Provide the (X, Y) coordinate of the cell's center where the given text is located.  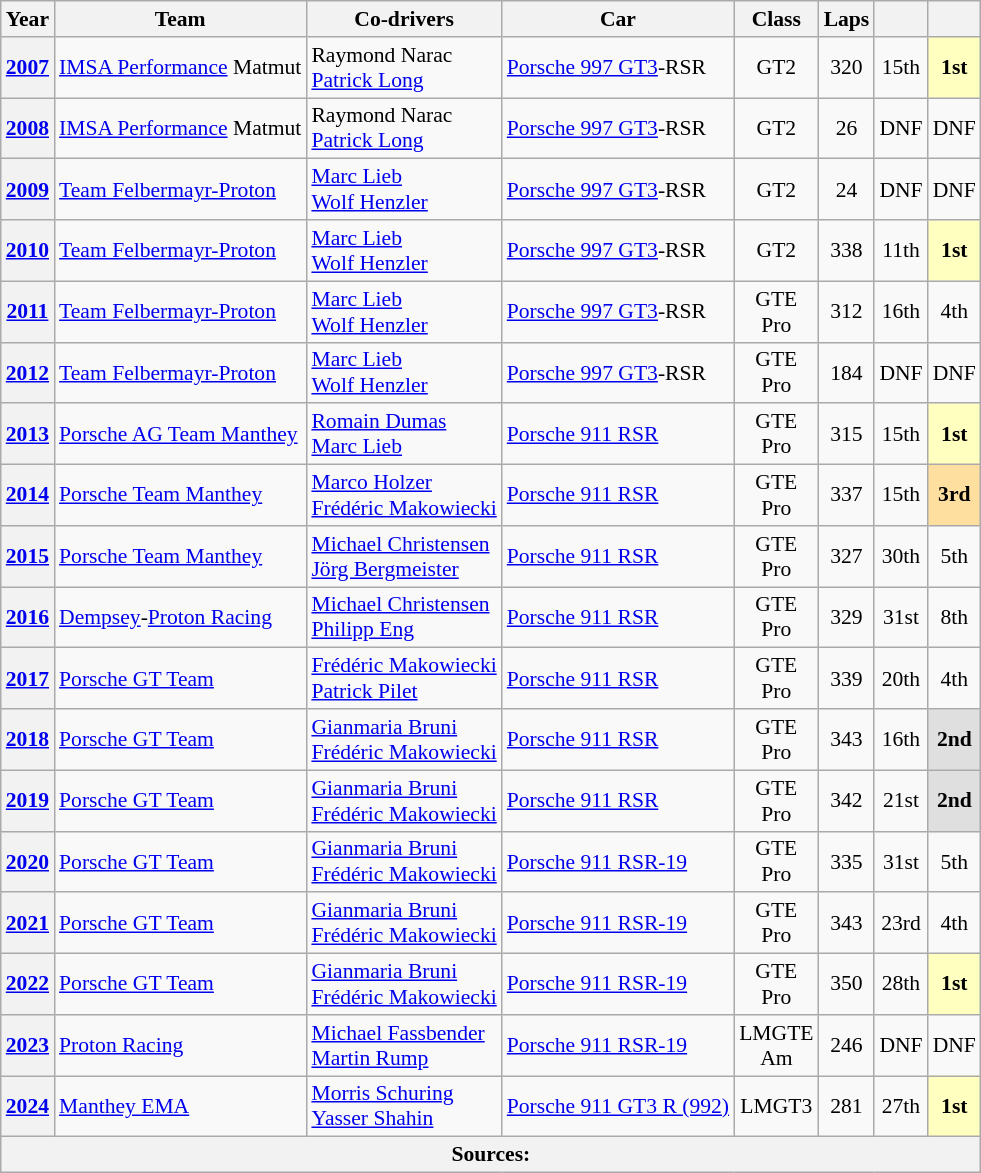
28th (900, 984)
281 (847, 1106)
Sources: (491, 1155)
2020 (28, 862)
337 (847, 496)
2024 (28, 1106)
342 (847, 800)
2008 (28, 128)
312 (847, 312)
27th (900, 1106)
11th (900, 250)
30th (900, 556)
8th (954, 618)
2015 (28, 556)
24 (847, 190)
246 (847, 1046)
Dempsey-Proton Racing (180, 618)
2022 (28, 984)
329 (847, 618)
2017 (28, 678)
Frédéric Makowiecki Patrick Pilet (404, 678)
2011 (28, 312)
Michael Christensen Jörg Bergmeister (404, 556)
23rd (900, 924)
Laps (847, 19)
Class (776, 19)
184 (847, 372)
338 (847, 250)
2010 (28, 250)
2007 (28, 68)
339 (847, 678)
Morris Schuring Yasser Shahin (404, 1106)
Year (28, 19)
LMGTEAm (776, 1046)
Co-drivers (404, 19)
Team (180, 19)
335 (847, 862)
2013 (28, 434)
2021 (28, 924)
LMGT3 (776, 1106)
Manthey EMA (180, 1106)
26 (847, 128)
Porsche 911 GT3 R (992) (618, 1106)
2018 (28, 740)
Romain Dumas Marc Lieb (404, 434)
Michael Christensen Philipp Eng (404, 618)
2016 (28, 618)
327 (847, 556)
2009 (28, 190)
Proton Racing (180, 1046)
Michael Fassbender Martin Rump (404, 1046)
Porsche AG Team Manthey (180, 434)
350 (847, 984)
Car (618, 19)
2014 (28, 496)
2012 (28, 372)
Marco Holzer Frédéric Makowiecki (404, 496)
2023 (28, 1046)
315 (847, 434)
20th (900, 678)
2019 (28, 800)
21st (900, 800)
3rd (954, 496)
320 (847, 68)
